From the cell containing the given text, extract its center point as (X, Y) coordinate. 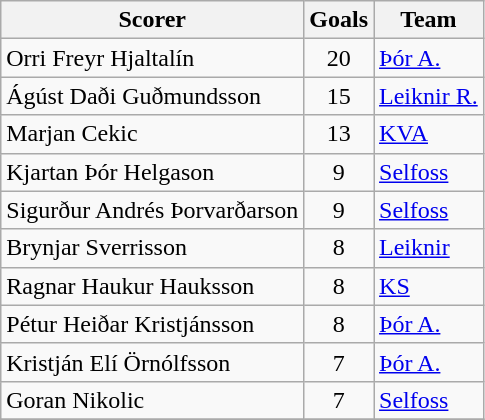
Leiknir R. (429, 96)
Brynjar Sverrisson (152, 248)
20 (339, 58)
KVA (429, 134)
Scorer (152, 20)
Marjan Cekic (152, 134)
KS (429, 286)
13 (339, 134)
Orri Freyr Hjaltalín (152, 58)
Sigurður Andrés Þorvarðarson (152, 210)
Goals (339, 20)
Kjartan Þór Helgason (152, 172)
Team (429, 20)
Kristján Elí Örnólfsson (152, 362)
Goran Nikolic (152, 400)
15 (339, 96)
Leiknir (429, 248)
Ragnar Haukur Hauksson (152, 286)
Pétur Heiðar Kristjánsson (152, 324)
Ágúst Daði Guðmundsson (152, 96)
